Return [x, y] of the center of cell containing provided text 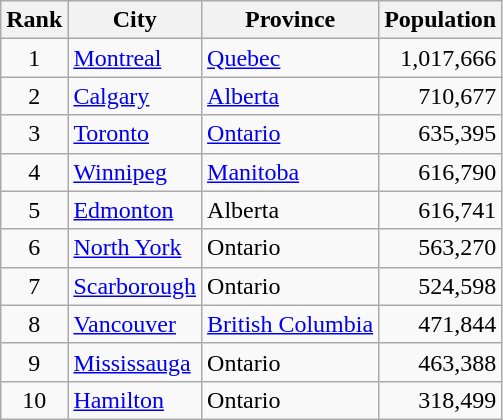
710,677 [440, 96]
471,844 [440, 324]
1,017,666 [440, 58]
Edmonton [135, 210]
3 [34, 134]
6 [34, 248]
City [135, 20]
North York [135, 248]
7 [34, 286]
635,395 [440, 134]
10 [34, 400]
Toronto [135, 134]
Mississauga [135, 362]
Winnipeg [135, 172]
Rank [34, 20]
Scarborough [135, 286]
Vancouver [135, 324]
1 [34, 58]
Population [440, 20]
563,270 [440, 248]
Province [290, 20]
616,741 [440, 210]
463,388 [440, 362]
9 [34, 362]
Calgary [135, 96]
616,790 [440, 172]
Quebec [290, 58]
524,598 [440, 286]
4 [34, 172]
Hamilton [135, 400]
318,499 [440, 400]
British Columbia [290, 324]
Manitoba [290, 172]
2 [34, 96]
8 [34, 324]
Montreal [135, 58]
5 [34, 210]
